Capture the cell that displays the provided text and extract its [x, y] central coordinate. 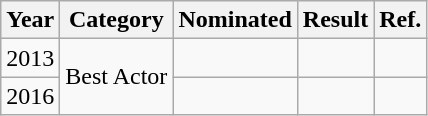
Best Actor [116, 77]
Year [30, 20]
2016 [30, 96]
2013 [30, 58]
Ref. [400, 20]
Result [335, 20]
Nominated [235, 20]
Category [116, 20]
